Locate the cell with the specified text and output its [X, Y] center coordinate. 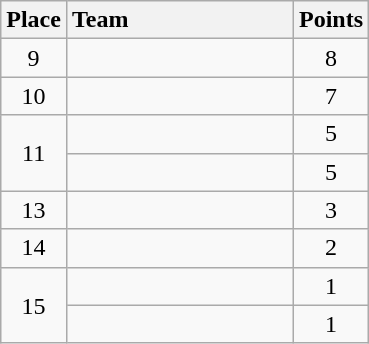
13 [34, 210]
7 [332, 96]
11 [34, 153]
Team [180, 20]
15 [34, 305]
8 [332, 58]
10 [34, 96]
14 [34, 248]
Place [34, 20]
Points [332, 20]
9 [34, 58]
3 [332, 210]
2 [332, 248]
